Locate the cell with the specified text and output its [x, y] center coordinate. 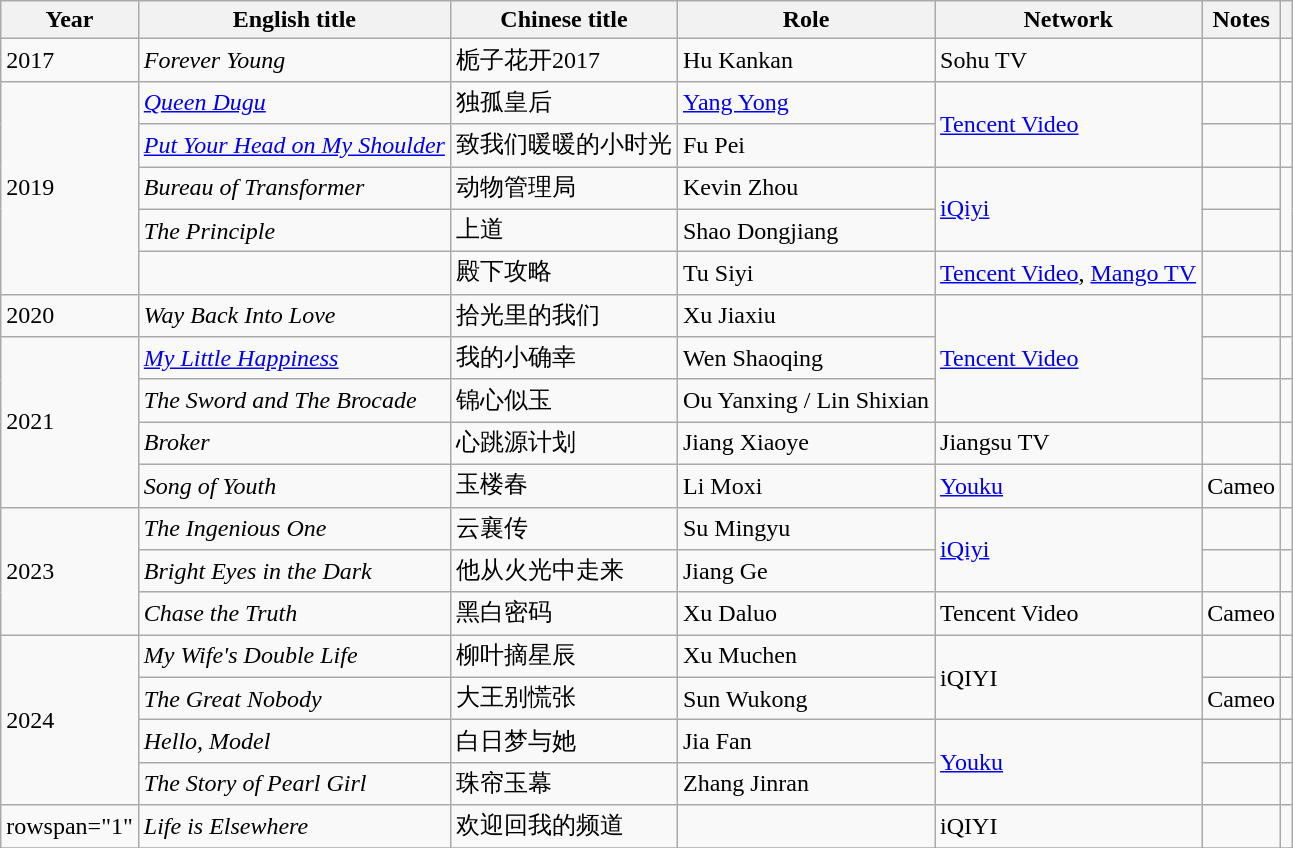
Chase the Truth [294, 614]
心跳源计划 [564, 444]
Role [806, 20]
Network [1068, 20]
My Wife's Double Life [294, 656]
Shao Dongjiang [806, 230]
Song of Youth [294, 486]
Bright Eyes in the Dark [294, 572]
欢迎回我的频道 [564, 826]
Notes [1242, 20]
Put Your Head on My Shoulder [294, 146]
Life is Elsewhere [294, 826]
Xu Jiaxiu [806, 316]
云襄传 [564, 528]
Zhang Jinran [806, 784]
Su Mingyu [806, 528]
Tu Siyi [806, 274]
白日梦与她 [564, 742]
The Sword and The Brocade [294, 400]
Jiangsu TV [1068, 444]
Hu Kankan [806, 60]
殿下攻略 [564, 274]
Broker [294, 444]
rowspan="1" [70, 826]
The Great Nobody [294, 698]
Wen Shaoqing [806, 358]
Bureau of Transformer [294, 188]
大王别慌张 [564, 698]
Jiang Xiaoye [806, 444]
珠帘玉幕 [564, 784]
2023 [70, 571]
The Story of Pearl Girl [294, 784]
Year [70, 20]
Sun Wukong [806, 698]
锦心似玉 [564, 400]
Kevin Zhou [806, 188]
2019 [70, 188]
Chinese title [564, 20]
Sohu TV [1068, 60]
柳叶摘星辰 [564, 656]
致我们暖暖的小时光 [564, 146]
黑白密码 [564, 614]
The Principle [294, 230]
Jiang Ge [806, 572]
我的小确幸 [564, 358]
My Little Happiness [294, 358]
English title [294, 20]
2020 [70, 316]
Way Back Into Love [294, 316]
Yang Yong [806, 102]
Tencent Video, Mango TV [1068, 274]
拾光里的我们 [564, 316]
独孤皇后 [564, 102]
Xu Muchen [806, 656]
Forever Young [294, 60]
Hello, Model [294, 742]
玉楼春 [564, 486]
Li Moxi [806, 486]
2024 [70, 720]
2021 [70, 422]
Queen Dugu [294, 102]
Ou Yanxing / Lin Shixian [806, 400]
栀子花开2017 [564, 60]
Jia Fan [806, 742]
The Ingenious One [294, 528]
2017 [70, 60]
Fu Pei [806, 146]
动物管理局 [564, 188]
他从火光中走来 [564, 572]
Xu Daluo [806, 614]
上道 [564, 230]
